Extract the [X, Y] coordinate from the center of the cell holding the provided text.  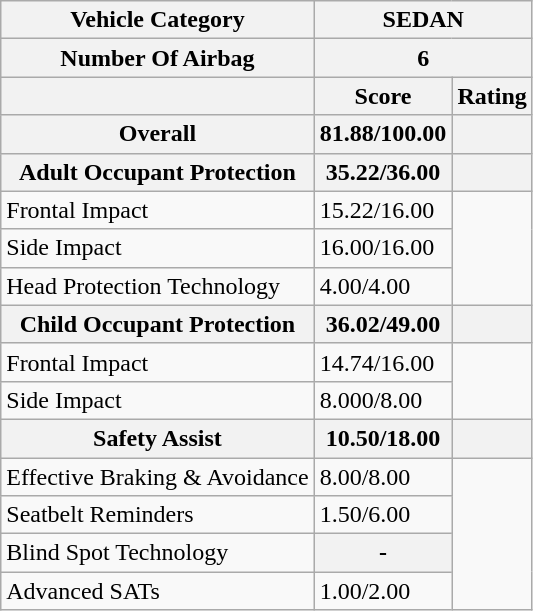
Seatbelt Reminders [158, 515]
Vehicle Category [158, 20]
Rating [492, 96]
6 [423, 58]
Child Occupant Protection [158, 324]
81.88/100.00 [383, 134]
- [383, 553]
1.00/2.00 [383, 591]
Advanced SATs [158, 591]
Blind Spot Technology [158, 553]
SEDAN [423, 20]
1.50/6.00 [383, 515]
8.000/8.00 [383, 400]
8.00/8.00 [383, 477]
Overall [158, 134]
15.22/16.00 [383, 210]
Effective Braking & Avoidance [158, 477]
16.00/16.00 [383, 248]
Number Of Airbag [158, 58]
10.50/18.00 [383, 438]
4.00/4.00 [383, 286]
Adult Occupant Protection [158, 172]
35.22/36.00 [383, 172]
Score [383, 96]
36.02/49.00 [383, 324]
14.74/16.00 [383, 362]
Safety Assist [158, 438]
Head Protection Technology [158, 286]
